Provide the [x, y] coordinate of the cell's center where the given text is located.  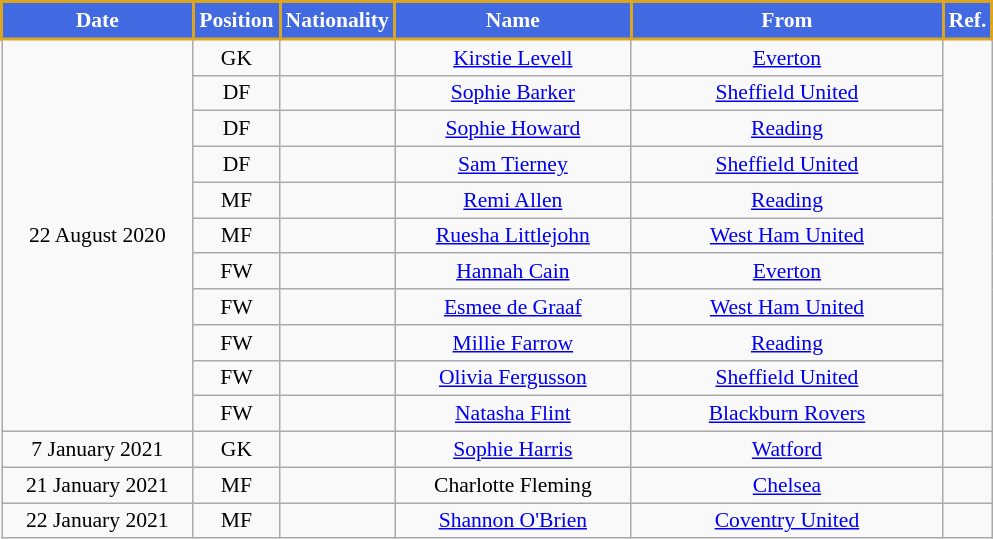
Esmee de Graaf [514, 307]
From [787, 20]
Coventry United [787, 521]
Nationality [338, 20]
Ref. [968, 20]
Natasha Flint [514, 414]
Remi Allen [514, 200]
Sophie Howard [514, 129]
Position [236, 20]
Sophie Harris [514, 450]
Blackburn Rovers [787, 414]
22 August 2020 [98, 236]
Chelsea [787, 485]
Watford [787, 450]
Charlotte Fleming [514, 485]
Hannah Cain [514, 272]
Kirstie Levell [514, 57]
Ruesha Littlejohn [514, 236]
Date [98, 20]
22 January 2021 [98, 521]
Olivia Fergusson [514, 378]
Sam Tierney [514, 165]
Sophie Barker [514, 93]
Millie Farrow [514, 343]
Shannon O'Brien [514, 521]
21 January 2021 [98, 485]
Name [514, 20]
7 January 2021 [98, 450]
